Output the [X, Y] coordinate of the center of the cell containing the given text.  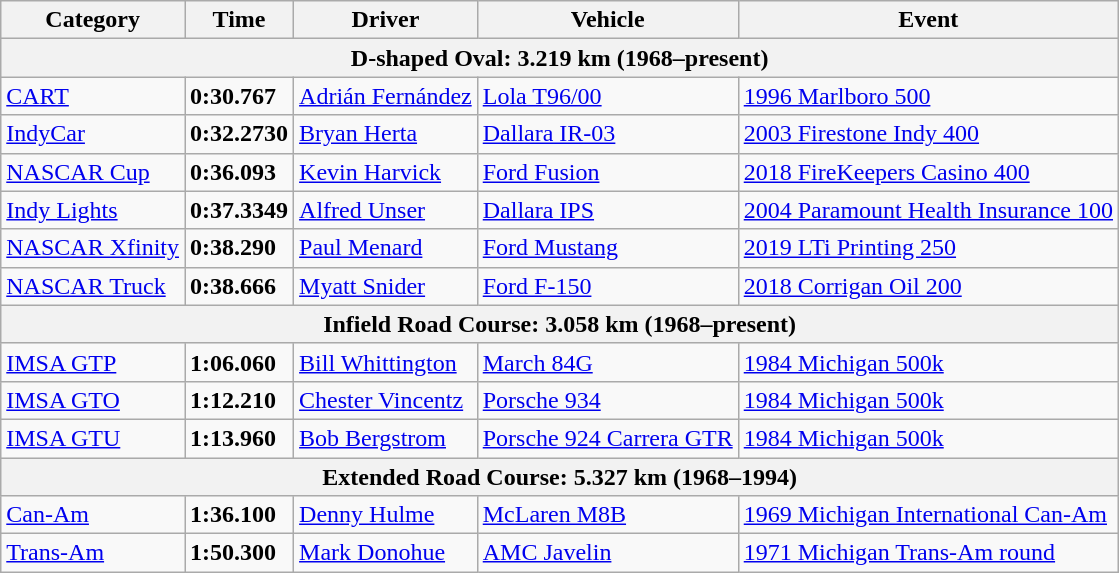
2004 Paramount Health Insurance 100 [928, 210]
2018 Corrigan Oil 200 [928, 286]
1:13.960 [238, 438]
AMC Javelin [608, 553]
Trans-Am [93, 553]
0:36.093 [238, 172]
1:50.300 [238, 553]
Adrián Fernández [386, 96]
Denny Hulme [386, 515]
Bryan Herta [386, 134]
Indy Lights [93, 210]
2019 LTi Printing 250 [928, 248]
Can-Am [93, 515]
Driver [386, 20]
1:06.060 [238, 362]
Dallara IR-03 [608, 134]
Time [238, 20]
CART [93, 96]
Event [928, 20]
1:12.210 [238, 400]
Ford F-150 [608, 286]
0:30.767 [238, 96]
0:38.290 [238, 248]
Category [93, 20]
Chester Vincentz [386, 400]
1:36.100 [238, 515]
0:37.3349 [238, 210]
Extended Road Course: 5.327 km (1968–1994) [560, 477]
IMSA GTO [93, 400]
McLaren M8B [608, 515]
Paul Menard [386, 248]
NASCAR Cup [93, 172]
Alfred Unser [386, 210]
Ford Fusion [608, 172]
Porsche 934 [608, 400]
1996 Marlboro 500 [928, 96]
NASCAR Truck [93, 286]
0:32.2730 [238, 134]
2018 FireKeepers Casino 400 [928, 172]
IMSA GTP [93, 362]
D-shaped Oval: 3.219 km (1968–present) [560, 58]
IMSA GTU [93, 438]
Porsche 924 Carrera GTR [608, 438]
IndyCar [93, 134]
Lola T96/00 [608, 96]
Mark Donohue [386, 553]
Kevin Harvick [386, 172]
Bob Bergstrom [386, 438]
1971 Michigan Trans-Am round [928, 553]
Vehicle [608, 20]
1969 Michigan International Can-Am [928, 515]
Bill Whittington [386, 362]
Myatt Snider [386, 286]
Dallara IPS [608, 210]
Ford Mustang [608, 248]
0:38.666 [238, 286]
2003 Firestone Indy 400 [928, 134]
March 84G [608, 362]
Infield Road Course: 3.058 km (1968–present) [560, 324]
NASCAR Xfinity [93, 248]
